Extract the (X, Y) coordinate from the center of the cell holding the provided text.  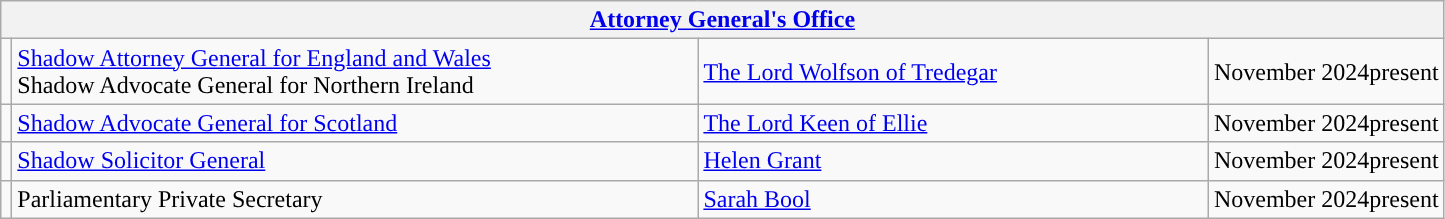
Parliamentary Private Secretary (355, 199)
Helen Grant (954, 161)
The Lord Wolfson of Tredegar (954, 72)
Shadow Advocate General for Scotland (355, 123)
Shadow Solicitor General (355, 161)
Sarah Bool (954, 199)
The Lord Keen of Ellie (954, 123)
Shadow Attorney General for England and WalesShadow Advocate General for Northern Ireland (355, 72)
Attorney General's Office (722, 20)
